Detect which cell encompasses the target text, then output its (x, y) center coordinate. 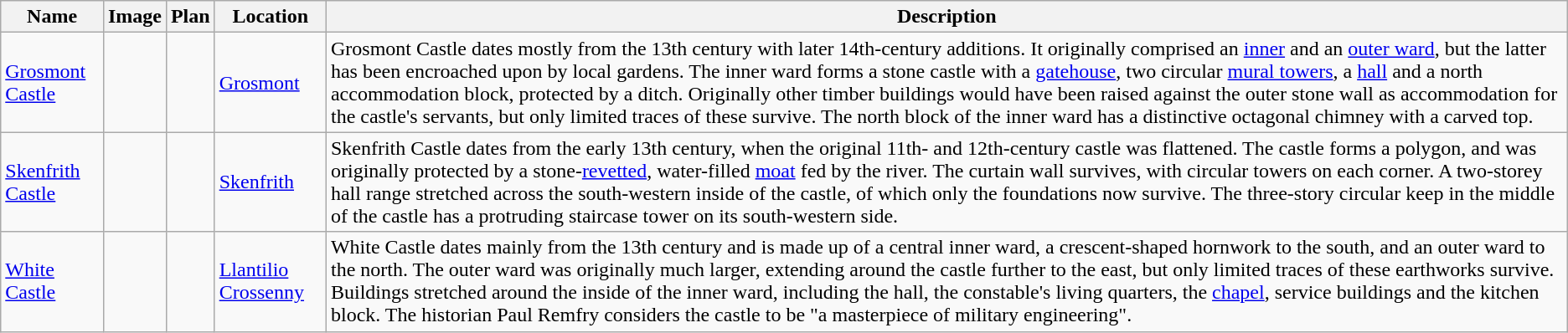
Grosmont (270, 82)
Skenfrith Castle (52, 182)
Llantilio Crossenny (270, 281)
Location (270, 17)
Grosmont Castle (52, 82)
Skenfrith (270, 182)
Image (134, 17)
Plan (190, 17)
Description (946, 17)
Name (52, 17)
White Castle (52, 281)
